For the text-containing cell, return its midpoint in [X, Y] coordinate format. 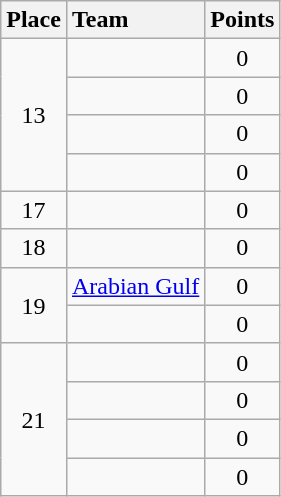
Place [34, 20]
Team [135, 20]
21 [34, 419]
18 [34, 248]
Points [242, 20]
Arabian Gulf [135, 286]
13 [34, 115]
17 [34, 210]
19 [34, 305]
